Locate the cell with the specified text and output its (X, Y) center coordinate. 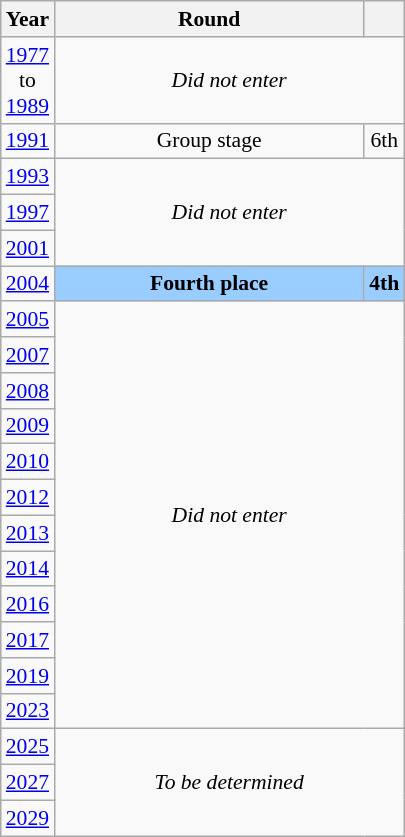
1993 (28, 177)
2027 (28, 783)
2014 (28, 569)
2005 (28, 320)
2007 (28, 355)
2009 (28, 426)
1991 (28, 141)
Round (209, 19)
2008 (28, 391)
2016 (28, 605)
2029 (28, 818)
2012 (28, 498)
1997 (28, 213)
Group stage (209, 141)
4th (384, 284)
2017 (28, 640)
Year (28, 19)
2025 (28, 747)
2013 (28, 533)
To be determined (229, 782)
1977to1989 (28, 80)
2023 (28, 711)
2010 (28, 462)
2001 (28, 248)
2019 (28, 676)
6th (384, 141)
Fourth place (209, 284)
2004 (28, 284)
